Find where the given text appears and provide that cell's center as [x, y] coordinate. 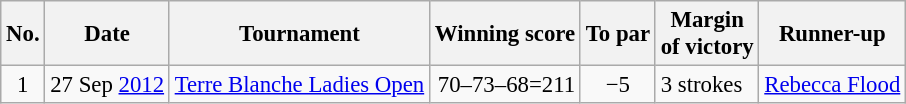
−5 [618, 85]
Date [107, 34]
No. [23, 34]
Marginof victory [707, 34]
Terre Blanche Ladies Open [299, 85]
To par [618, 34]
Tournament [299, 34]
27 Sep 2012 [107, 85]
3 strokes [707, 85]
1 [23, 85]
70–73–68=211 [504, 85]
Runner-up [832, 34]
Winning score [504, 34]
Rebecca Flood [832, 85]
